Return [X, Y] of the center of cell containing provided text 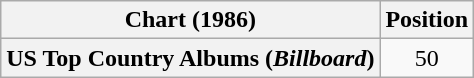
Chart (1986) [190, 20]
US Top Country Albums (Billboard) [190, 58]
50 [427, 58]
Position [427, 20]
